Pinpoint the cell where the given text exists, returning its (x, y) midpoint coordinate. 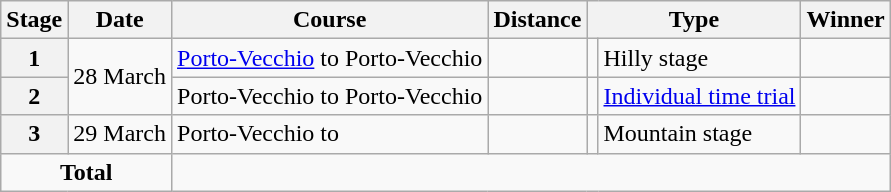
2 (34, 96)
29 March (120, 134)
1 (34, 58)
Hilly stage (700, 58)
Mountain stage (700, 134)
3 (34, 134)
Total (86, 172)
Type (694, 20)
Individual time trial (700, 96)
Distance (538, 20)
Winner (846, 20)
Stage (34, 20)
Course (330, 20)
Porto-Vecchio to (330, 134)
28 March (120, 77)
Date (120, 20)
